For the text-containing cell, return its midpoint in (x, y) coordinate format. 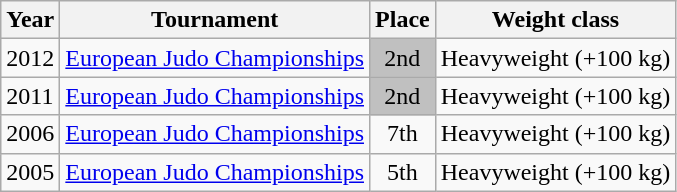
2006 (30, 134)
5th (403, 172)
2005 (30, 172)
Year (30, 20)
Tournament (215, 20)
Weight class (556, 20)
2011 (30, 96)
7th (403, 134)
2012 (30, 58)
Place (403, 20)
